Detect which cell encompasses the target text, then output its (X, Y) center coordinate. 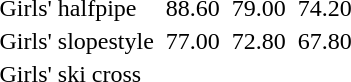
77.00 (192, 41)
72.80 (258, 41)
